Pinpoint the cell where the given text exists, returning its [X, Y] midpoint coordinate. 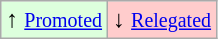
↑ Promoted [54, 20]
↓ Relegated [162, 20]
